Extract the (X, Y) coordinate from the center of the cell holding the provided text.  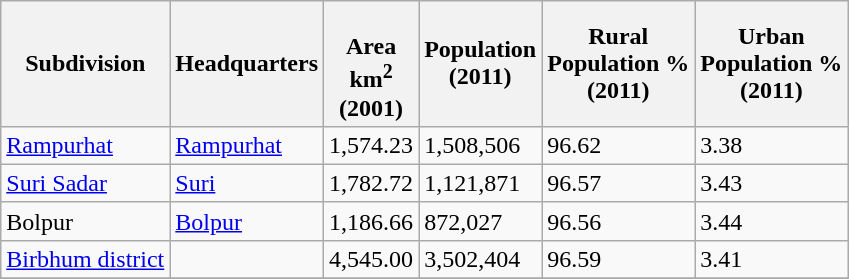
RuralPopulation %(2011) (618, 64)
Population(2011) (480, 64)
1,508,506 (480, 145)
Suri Sadar (86, 183)
Subdivision (86, 64)
3.43 (772, 183)
1,574.23 (372, 145)
Birbhum district (86, 259)
1,782.72 (372, 183)
Suri (247, 183)
96.62 (618, 145)
Areakm2(2001) (372, 64)
4,545.00 (372, 259)
872,027 (480, 221)
1,121,871 (480, 183)
96.59 (618, 259)
1,186.66 (372, 221)
3.38 (772, 145)
3.44 (772, 221)
Headquarters (247, 64)
Urban Population % (2011) (772, 64)
3,502,404 (480, 259)
96.56 (618, 221)
96.57 (618, 183)
3.41 (772, 259)
